Find where the given text appears and provide that cell's center as (x, y) coordinate. 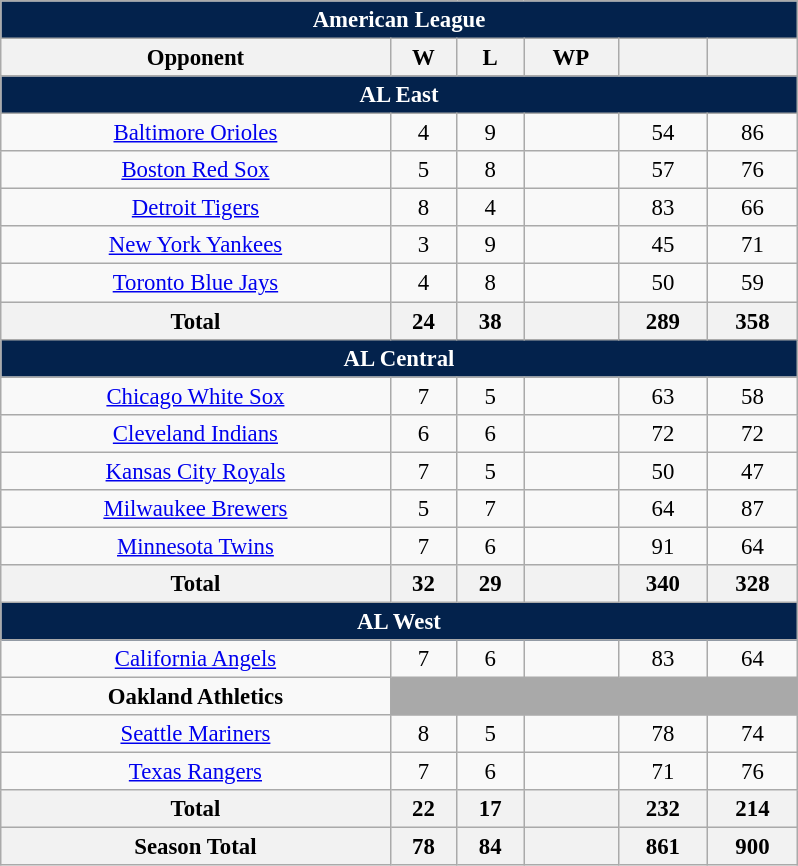
Minnesota Twins (196, 546)
American League (399, 20)
232 (663, 809)
AL West (399, 621)
W (424, 57)
214 (753, 809)
84 (490, 847)
Baltimore Orioles (196, 133)
47 (753, 471)
340 (663, 584)
New York Yankees (196, 245)
86 (753, 133)
Cleveland Indians (196, 433)
58 (753, 396)
24 (424, 321)
L (490, 57)
22 (424, 809)
Season Total (196, 847)
Oakland Athletics (196, 696)
AL Central (399, 358)
17 (490, 809)
74 (753, 734)
900 (753, 847)
Seattle Mariners (196, 734)
289 (663, 321)
32 (424, 584)
Detroit Tigers (196, 208)
57 (663, 170)
66 (753, 208)
Boston Red Sox (196, 170)
California Angels (196, 659)
63 (663, 396)
3 (424, 245)
59 (753, 283)
38 (490, 321)
45 (663, 245)
Toronto Blue Jays (196, 283)
Chicago White Sox (196, 396)
358 (753, 321)
Milwaukee Brewers (196, 508)
WP (572, 57)
29 (490, 584)
328 (753, 584)
Texas Rangers (196, 772)
Kansas City Royals (196, 471)
861 (663, 847)
AL East (399, 95)
Opponent (196, 57)
91 (663, 546)
87 (753, 508)
54 (663, 133)
